Determine the [x, y] coordinate at the center of the cell enclosing the given text.  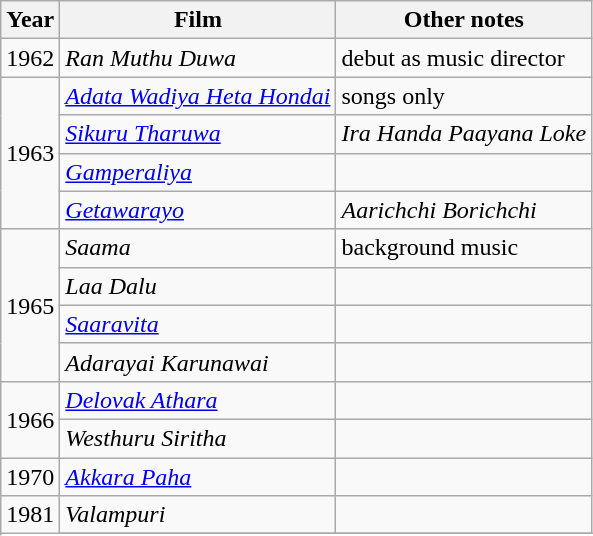
Ran Muthu Duwa [198, 58]
1965 [30, 305]
Saaravita [198, 324]
Akkara Paha [198, 477]
debut as music director [464, 58]
Year [30, 20]
1970 [30, 477]
background music [464, 248]
Sikuru Tharuwa [198, 134]
Valampuri [198, 515]
Aarichchi Borichchi [464, 210]
Westhuru Siritha [198, 438]
1962 [30, 58]
1966 [30, 419]
Ira Handa Paayana Loke [464, 134]
Delovak Athara [198, 400]
Other notes [464, 20]
Adata Wadiya Heta Hondai [198, 96]
Laa Dalu [198, 286]
Film [198, 20]
Getawarayo [198, 210]
Saama [198, 248]
1981 [30, 515]
Gamperaliya [198, 172]
1963 [30, 153]
Adarayai Karunawai [198, 362]
songs only [464, 96]
